Locate the cell with the specified text and output its (X, Y) center coordinate. 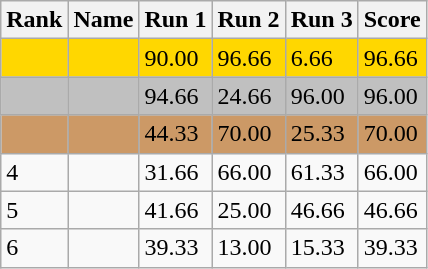
Rank (34, 20)
Run 2 (248, 20)
41.66 (176, 210)
61.33 (322, 172)
44.33 (176, 134)
31.66 (176, 172)
13.00 (248, 248)
5 (34, 210)
25.00 (248, 210)
25.33 (322, 134)
Run 3 (322, 20)
Score (392, 20)
15.33 (322, 248)
Name (104, 20)
4 (34, 172)
6.66 (322, 58)
24.66 (248, 96)
6 (34, 248)
94.66 (176, 96)
Run 1 (176, 20)
90.00 (176, 58)
